Scan for the cell matching the given text and deliver its (X, Y) coordinate at center. 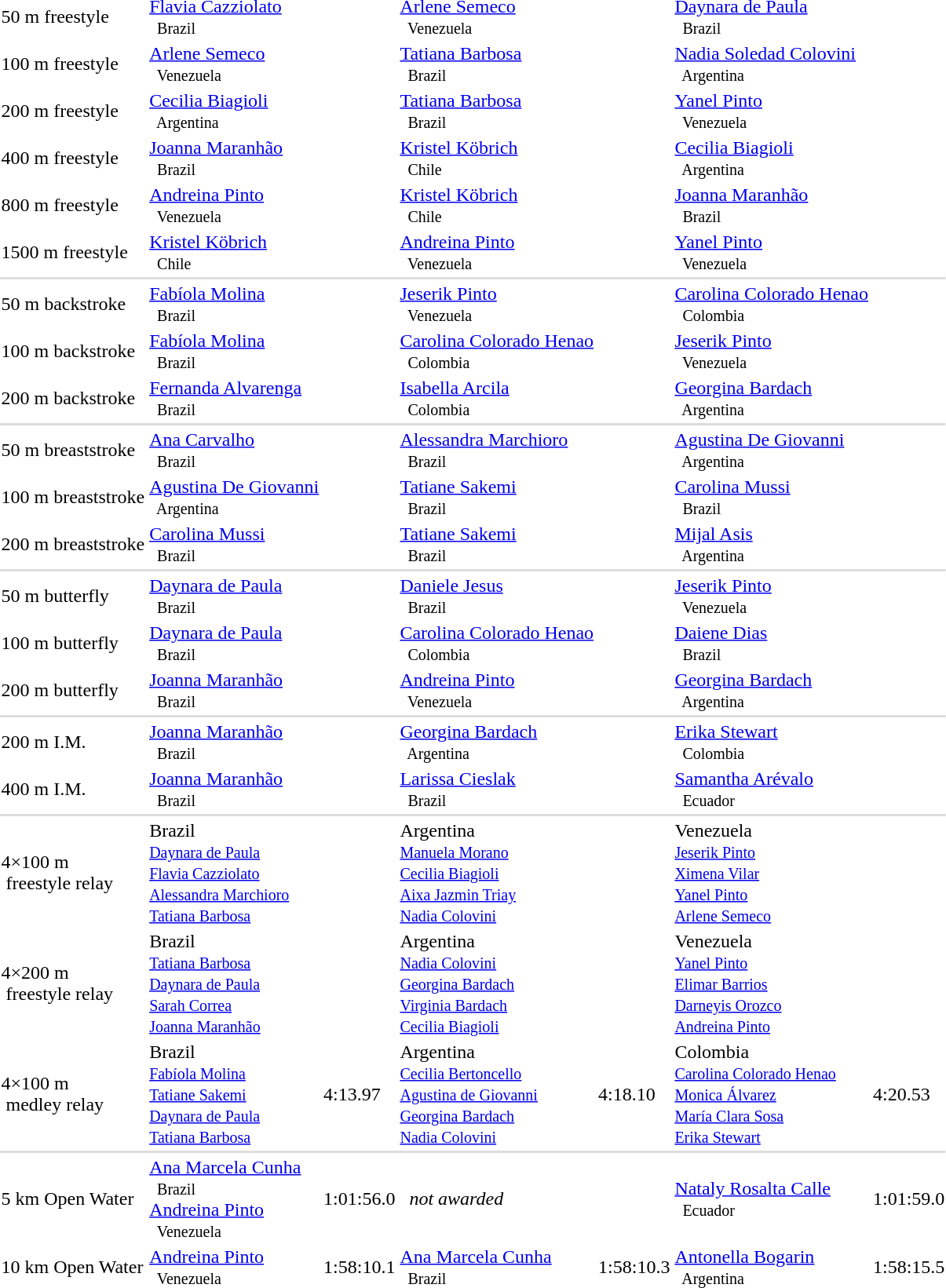
Brazil Daynara de PaulaFlavia CazziolatoAlessandra MarchioroTatiana Barbosa (234, 873)
200 m backstroke (73, 399)
Samantha Arévalo Ecuador (772, 790)
Daniele Jesus Brazil (497, 597)
200 m freestyle (73, 111)
400 m I.M. (73, 790)
100 m breaststroke (73, 498)
1:01:59.0 (908, 1199)
Daiene Dias Brazil (772, 644)
200 m butterfly (73, 691)
Nadia Soledad Colovini Argentina (772, 64)
200 m breaststroke (73, 545)
4:20.53 (908, 1094)
4×100 m freestyle relay (73, 873)
Larissa Cieslak Brazil (497, 790)
4×200 m freestyle relay (73, 983)
Isabella Arcila Colombia (497, 399)
50 m backstroke (73, 305)
4×100 m medley relay (73, 1094)
Erika Stewart Colombia (772, 743)
Brazil Fabíola MolinaTatiane SakemiDaynara de PaulaTatiana Barbosa (234, 1094)
200 m I.M. (73, 743)
Argentina Manuela MoranoCecilia BiagioliAixa Jazmin TriayNadia Colovini (497, 873)
Argentina Nadia ColoviniGeorgina BardachVirginia BardachCecilia Biagioli (497, 983)
4:18.10 (634, 1094)
Arlene Semeco Venezuela (234, 64)
5 km Open Water (73, 1199)
1500 m freestyle (73, 253)
1:01:56.0 (360, 1199)
Argentina Cecilia BertoncelloAgustina de GiovanniGeorgina BardachNadia Colovini (497, 1094)
Nataly Rosalta Calle Ecuador (772, 1199)
100 m freestyle (73, 64)
Alessandra Marchioro Brazil (497, 451)
Ana Marcela Cunha Brazil Andreina Pinto Venezuela (234, 1199)
4:13.97 (360, 1094)
100 m butterfly (73, 644)
100 m backstroke (73, 352)
Ana Carvalho Brazil (234, 451)
Mijal Asis Argentina (772, 545)
Colombia Carolina Colorado HenaoMonica ÁlvarezMaría Clara SosaErika Stewart (772, 1094)
not awarded (497, 1199)
400 m freestyle (73, 159)
800 m freestyle (73, 206)
Venezuela Jeserik PintoXimena VilarYanel PintoArlene Semeco (772, 873)
50 m butterfly (73, 597)
Venezuela Yanel PintoElimar BarriosDarneyis OrozcoAndreina Pinto (772, 983)
Brazil Tatiana BarbosaDaynara de PaulaSarah CorreaJoanna Maranhão (234, 983)
50 m breaststroke (73, 451)
Fernanda Alvarenga Brazil (234, 399)
